Scan for the cell matching the given text and deliver its (X, Y) coordinate at center. 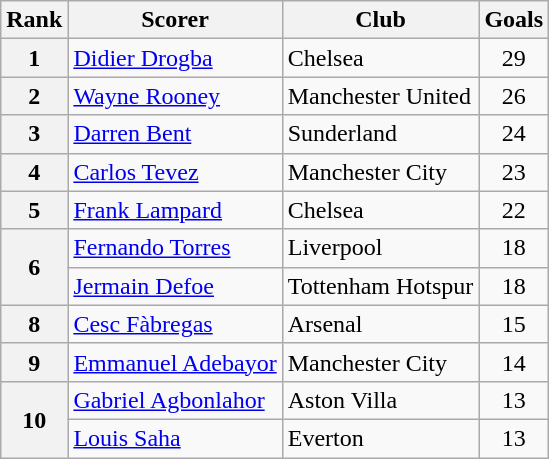
2 (34, 96)
Scorer (175, 20)
26 (514, 96)
Gabriel Agbonlahor (175, 400)
Darren Bent (175, 134)
Arsenal (380, 324)
9 (34, 362)
1 (34, 58)
14 (514, 362)
5 (34, 210)
Frank Lampard (175, 210)
Louis Saha (175, 438)
Rank (34, 20)
Jermain Defoe (175, 286)
4 (34, 172)
3 (34, 134)
Sunderland (380, 134)
Emmanuel Adebayor (175, 362)
23 (514, 172)
Didier Drogba (175, 58)
8 (34, 324)
Carlos Tevez (175, 172)
6 (34, 267)
29 (514, 58)
22 (514, 210)
Manchester United (380, 96)
Liverpool (380, 248)
Fernando Torres (175, 248)
24 (514, 134)
Everton (380, 438)
Club (380, 20)
Tottenham Hotspur (380, 286)
15 (514, 324)
Aston Villa (380, 400)
Cesc Fàbregas (175, 324)
Wayne Rooney (175, 96)
Goals (514, 20)
10 (34, 419)
